Output the [x, y] coordinate of the center of the cell containing the given text.  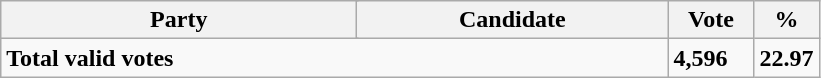
Party [179, 20]
% [786, 20]
Total valid votes [334, 58]
4,596 [711, 58]
Candidate [512, 20]
Vote [711, 20]
22.97 [786, 58]
